For the text-containing cell, return its midpoint in (X, Y) coordinate format. 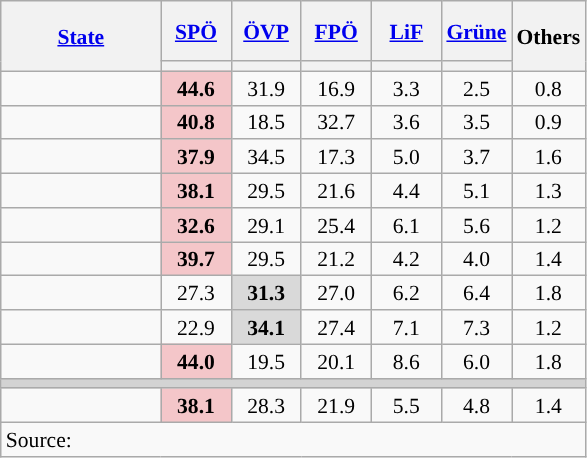
27.3 (196, 293)
34.1 (266, 327)
8.6 (406, 361)
3.3 (406, 88)
0.8 (549, 88)
34.5 (266, 157)
37.9 (196, 157)
19.5 (266, 361)
5.1 (476, 191)
17.3 (336, 157)
3.7 (476, 157)
27.0 (336, 293)
44.6 (196, 88)
18.5 (266, 122)
6.2 (406, 293)
Grüne (476, 31)
4.4 (406, 191)
FPÖ (336, 31)
1.3 (549, 191)
State (81, 36)
29.1 (266, 225)
0.9 (549, 122)
ÖVP (266, 31)
5.0 (406, 157)
28.3 (266, 406)
1.6 (549, 157)
7.1 (406, 327)
3.5 (476, 122)
21.2 (336, 259)
22.9 (196, 327)
7.3 (476, 327)
44.0 (196, 361)
Source: (293, 440)
40.8 (196, 122)
LiF (406, 31)
32.7 (336, 122)
21.6 (336, 191)
6.0 (476, 361)
SPÖ (196, 31)
32.6 (196, 225)
6.4 (476, 293)
21.9 (336, 406)
2.5 (476, 88)
16.9 (336, 88)
4.8 (476, 406)
4.2 (406, 259)
39.7 (196, 259)
3.6 (406, 122)
27.4 (336, 327)
Others (549, 36)
6.1 (406, 225)
5.5 (406, 406)
5.6 (476, 225)
31.9 (266, 88)
25.4 (336, 225)
20.1 (336, 361)
4.0 (476, 259)
31.3 (266, 293)
